Pinpoint the cell where the given text exists, returning its [X, Y] midpoint coordinate. 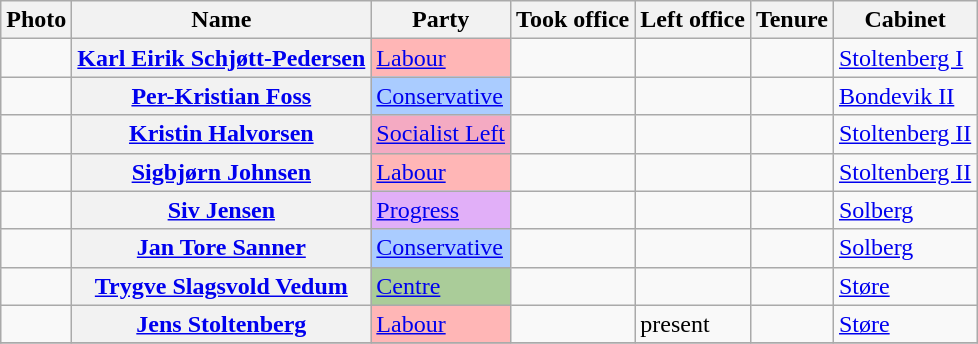
Per-Kristian Foss [222, 96]
Trygve Slagsvold Vedum [222, 286]
Centre [441, 286]
Party [441, 20]
Jens Stoltenberg [222, 324]
Photo [36, 20]
Name [222, 20]
Cabinet [904, 20]
Socialist Left [441, 134]
Siv Jensen [222, 210]
present [693, 324]
Karl Eirik Schjøtt-Pedersen [222, 58]
Progress [441, 210]
Jan Tore Sanner [222, 248]
Left office [693, 20]
Sigbjørn Johnsen [222, 172]
Bondevik II [904, 96]
Kristin Halvorsen [222, 134]
Stoltenberg I [904, 58]
Took office [573, 20]
Tenure [792, 20]
